From the cell containing the given text, extract its center point as (X, Y) coordinate. 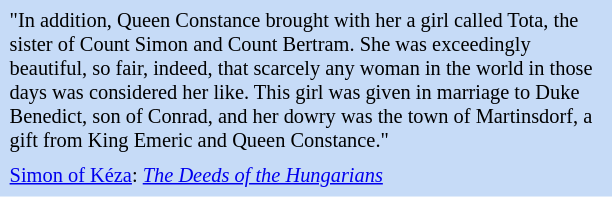
Simon of Kéza: The Deeds of the Hungarians (306, 176)
